Capture the cell that displays the provided text and extract its (X, Y) central coordinate. 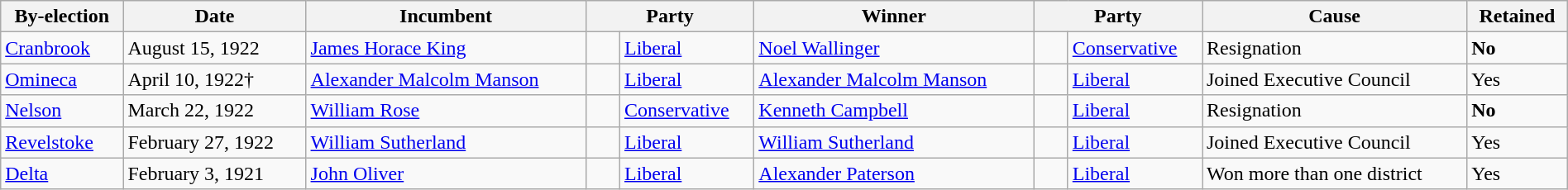
Delta (62, 173)
Alexander Paterson (894, 173)
August 15, 1922 (215, 48)
Cranbrook (62, 48)
Kenneth Campbell (894, 111)
February 27, 1922 (215, 142)
Winner (894, 17)
Revelstoke (62, 142)
William Rose (446, 111)
Won more than one district (1335, 173)
Nelson (62, 111)
February 3, 1921 (215, 173)
James Horace King (446, 48)
Noel Wallinger (894, 48)
Cause (1335, 17)
Incumbent (446, 17)
John Oliver (446, 173)
March 22, 1922 (215, 111)
Retained (1518, 17)
April 10, 1922† (215, 79)
Omineca (62, 79)
By-election (62, 17)
Date (215, 17)
